Capture the cell that displays the provided text and extract its (x, y) central coordinate. 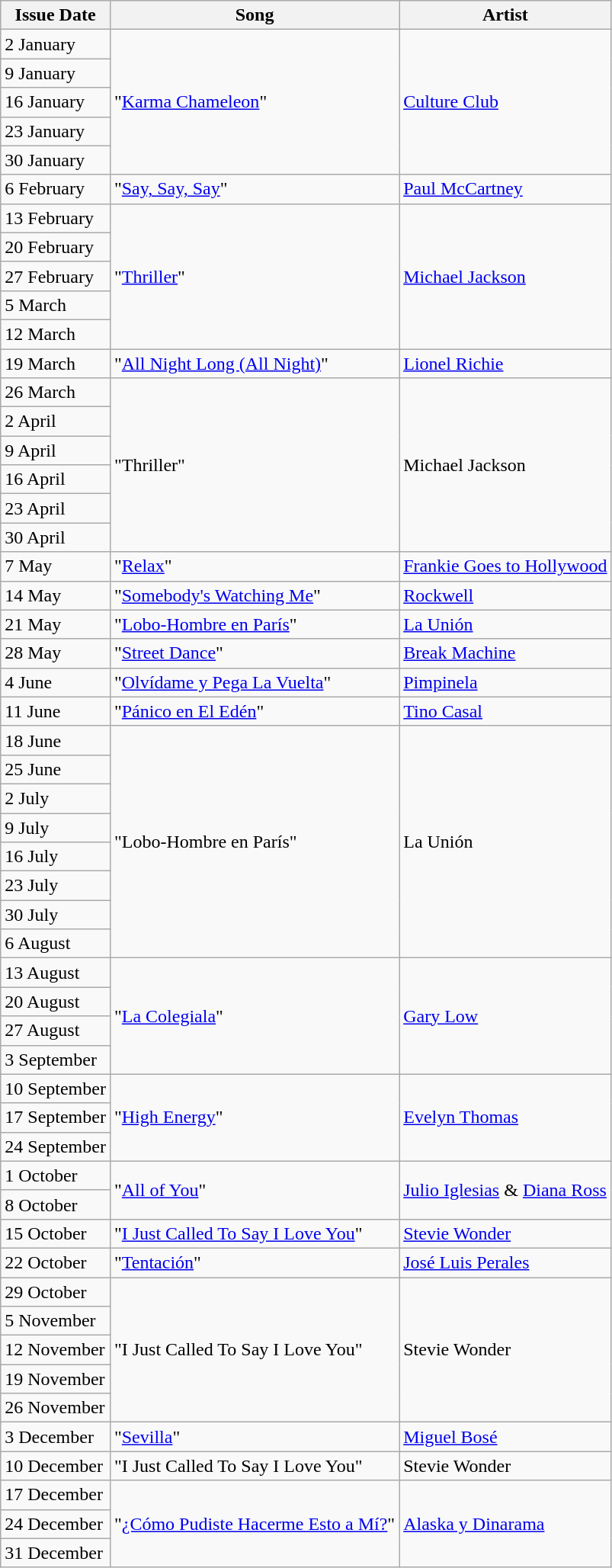
Culture Club (505, 102)
19 March (56, 364)
Tino Casal (505, 711)
8 October (56, 1204)
30 July (56, 915)
"Karma Chameleon" (255, 102)
Julio Iglesias & Diana Ross (505, 1190)
"Say, Say, Say" (255, 189)
Gary Low (505, 1016)
7 May (56, 566)
12 November (56, 1350)
22 October (56, 1262)
11 June (56, 711)
23 July (56, 886)
3 September (56, 1060)
19 November (56, 1379)
16 January (56, 102)
6 August (56, 944)
26 March (56, 393)
21 May (56, 624)
2 July (56, 798)
18 June (56, 740)
2 January (56, 44)
16 July (56, 857)
Song (255, 15)
"Tentación" (255, 1262)
"High Energy" (255, 1117)
10 December (56, 1466)
12 March (56, 334)
9 April (56, 451)
Alaska y Dinarama (505, 1524)
6 February (56, 189)
"Pánico en El Edén" (255, 711)
16 April (56, 479)
26 November (56, 1408)
"¿Cómo Pudiste Hacerme Esto a Mí?" (255, 1524)
"Olvídame y Pega La Vuelta" (255, 682)
"Somebody's Watching Me" (255, 595)
Evelyn Thomas (505, 1117)
3 December (56, 1437)
20 February (56, 247)
Paul McCartney (505, 189)
2 April (56, 422)
27 August (56, 1031)
9 January (56, 73)
Miguel Bosé (505, 1437)
"All Night Long (All Night)" (255, 364)
Issue Date (56, 15)
Break Machine (505, 653)
25 June (56, 769)
28 May (56, 653)
5 March (56, 305)
Rockwell (505, 595)
Artist (505, 15)
1 October (56, 1175)
4 June (56, 682)
Pimpinela (505, 682)
30 January (56, 160)
23 January (56, 131)
29 October (56, 1292)
14 May (56, 595)
20 August (56, 1002)
10 September (56, 1089)
"All of You" (255, 1190)
17 September (56, 1117)
17 December (56, 1495)
27 February (56, 276)
"La Colegiala" (255, 1016)
13 August (56, 973)
"Sevilla" (255, 1437)
13 February (56, 218)
"Street Dance" (255, 653)
23 April (56, 508)
5 November (56, 1321)
30 April (56, 537)
24 December (56, 1524)
Lionel Richie (505, 364)
"Relax" (255, 566)
24 September (56, 1146)
15 October (56, 1233)
Frankie Goes to Hollywood (505, 566)
9 July (56, 827)
31 December (56, 1553)
José Luis Perales (505, 1262)
